Extract the (X, Y) coordinate from the center of the cell holding the provided text.  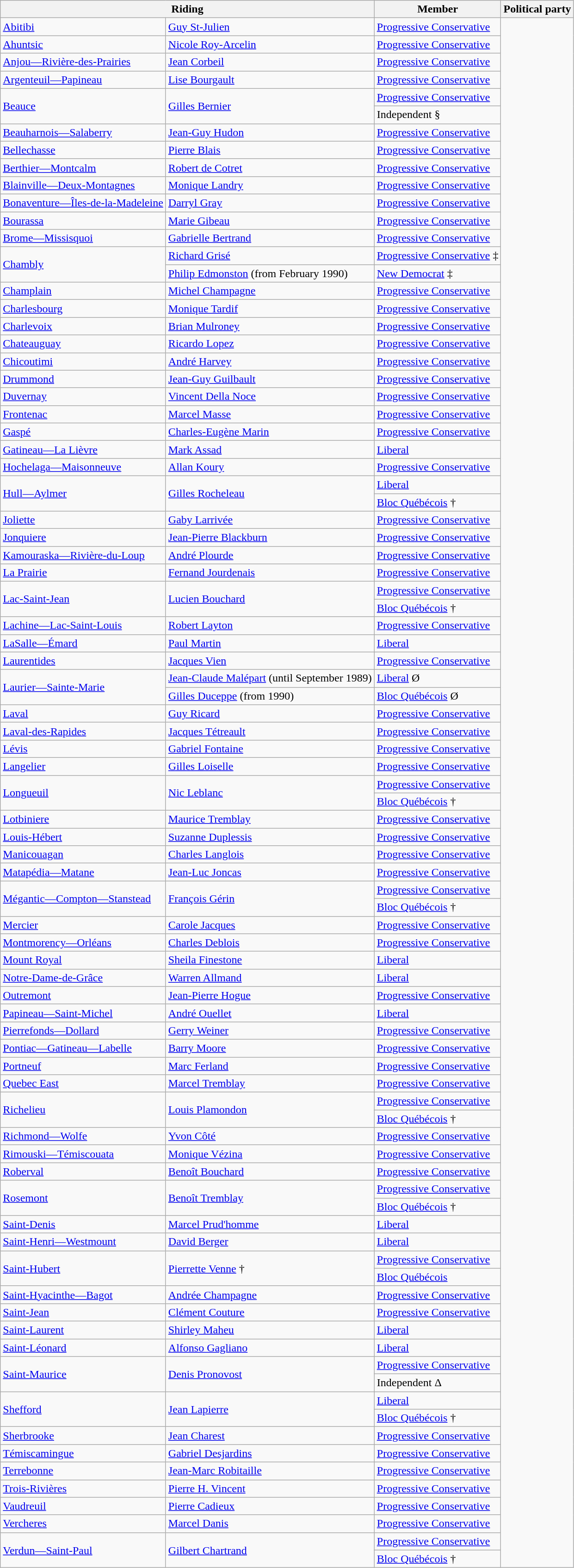
Ricardo Lopez (270, 344)
Berthier—Montcalm (83, 167)
Roberval (83, 1171)
Michel Champagne (270, 291)
Trois-Rivières (83, 1488)
Shefford (83, 1409)
Mount Royal (83, 960)
Carole Jacques (270, 925)
Jean Charest (270, 1436)
Chateauguay (83, 344)
Riding (188, 9)
Rimouski—Témiscouata (83, 1154)
Jean-Claude Malépart (until September 1989) (270, 678)
Saint-Jean (83, 1312)
Lucien Bouchard (270, 599)
Drummond (83, 379)
Jean Corbeil (270, 62)
Manicouagan (83, 855)
André Plourde (270, 555)
Sherbrooke (83, 1436)
Darryl Gray (270, 203)
Jean-Guy Guilbault (270, 379)
Portneuf (83, 1066)
Jacques Tétreault (270, 731)
Suzanne Duplessis (270, 837)
Guy St-Julien (270, 27)
Benoît Tremblay (270, 1198)
Bourassa (83, 221)
Gilbert Chartrand (270, 1550)
Guy Ricard (270, 713)
Richard Grisé (270, 256)
François Gérin (270, 899)
Blainville—Deux-Montagnes (83, 185)
Maurice Tremblay (270, 819)
Saint-Maurice (83, 1374)
Charlesbourg (83, 309)
Bellechasse (83, 150)
Pierrefonds—Dollard (83, 1030)
Matapédia—Matane (83, 872)
Robert de Cotret (270, 167)
Mégantic—Compton—Stanstead (83, 899)
André Ouellet (270, 1013)
New Democrat ‡ (438, 273)
Marcel Danis (270, 1524)
Pierre Blais (270, 150)
Pierre Cadieux (270, 1506)
Saint-Laurent (83, 1330)
Monique Tardif (270, 309)
Bonaventure—Îles-de-la-Madeleine (83, 203)
Gilles Loiselle (270, 766)
Pierrette Venne † (270, 1268)
Independent § (438, 115)
Charles-Eugène Marin (270, 432)
Philip Edmonston (from February 1990) (270, 273)
Papineau—Saint-Michel (83, 1013)
Hull—Aylmer (83, 493)
Political party (537, 9)
Charles Deblois (270, 942)
Charlevoix (83, 326)
Gaby Larrivée (270, 520)
Louis Plamondon (270, 1110)
LaSalle—Émard (83, 643)
Lévis (83, 749)
Marcel Tremblay (270, 1084)
Jonquiere (83, 538)
Jean-Luc Joncas (270, 872)
Gatineau—La Lièvre (83, 449)
Gabrielle Bertrand (270, 238)
Marcel Prud'homme (270, 1224)
Longueuil (83, 793)
Clément Couture (270, 1312)
Lachine—Lac-Saint-Louis (83, 626)
Pierre H. Vincent (270, 1488)
Chicoutimi (83, 361)
Barry Moore (270, 1048)
Laval-des-Rapides (83, 731)
Yvon Côté (270, 1136)
Hochelaga—Maisonneuve (83, 467)
Jean Lapierre (270, 1409)
Jean-Marc Robitaille (270, 1471)
Sheila Finestone (270, 960)
Member (438, 9)
Gaspé (83, 432)
Saint-Léonard (83, 1348)
Saint-Denis (83, 1224)
Monique Landry (270, 185)
Marcel Masse (270, 414)
André Harvey (270, 361)
Richelieu (83, 1110)
Mark Assad (270, 449)
Denis Pronovost (270, 1374)
Nic Leblanc (270, 793)
Frontenac (83, 414)
Brian Mulroney (270, 326)
Bloc Québécois Ø (438, 696)
Anjou—Rivière-des-Prairies (83, 62)
Robert Layton (270, 626)
Warren Allmand (270, 978)
Liberal Ø (438, 678)
Quebec East (83, 1084)
David Berger (270, 1242)
Shirley Maheu (270, 1330)
Nicole Roy-Arcelin (270, 44)
Gerry Weiner (270, 1030)
Beauharnois—Salaberry (83, 132)
Louis-Hébert (83, 837)
Vercheres (83, 1524)
Gilles Rocheleau (270, 493)
Progressive Conservative ‡ (438, 256)
Verdun—Saint-Paul (83, 1550)
Jean-Pierre Blackburn (270, 538)
Pontiac—Gatineau—Labelle (83, 1048)
Montmorency—Orléans (83, 942)
Gabriel Desjardins (270, 1453)
Bloc Québécois (438, 1277)
Marc Ferland (270, 1066)
Laurentides (83, 661)
Ahuntsic (83, 44)
Jean-Pierre Hogue (270, 995)
Jean-Guy Hudon (270, 132)
La Prairie (83, 573)
Paul Martin (270, 643)
Gabriel Fontaine (270, 749)
Fernand Jourdenais (270, 573)
Lotbiniere (83, 819)
Marie Gibeau (270, 221)
Benoît Bouchard (270, 1171)
Langelier (83, 766)
Mercier (83, 925)
Laurier—Sainte-Marie (83, 687)
Joliette (83, 520)
Lac-Saint-Jean (83, 599)
Allan Koury (270, 467)
Alfonso Gagliano (270, 1348)
Duvernay (83, 397)
Outremont (83, 995)
Saint-Hyacinthe—Bagot (83, 1295)
Beauce (83, 106)
Saint-Henri—Westmount (83, 1242)
Chambly (83, 265)
Gilles Duceppe (from 1990) (270, 696)
Vaudreuil (83, 1506)
Kamouraska—Rivière-du-Loup (83, 555)
Gilles Bernier (270, 106)
Champlain (83, 291)
Richmond—Wolfe (83, 1136)
Témiscamingue (83, 1453)
Vincent Della Noce (270, 397)
Rosemont (83, 1198)
Andrée Champagne (270, 1295)
Notre-Dame-de-Grâce (83, 978)
Lise Bourgault (270, 80)
Laval (83, 713)
Abitibi (83, 27)
Argenteuil—Papineau (83, 80)
Saint-Hubert (83, 1268)
Independent Δ (438, 1383)
Charles Langlois (270, 855)
Monique Vézina (270, 1154)
Terrebonne (83, 1471)
Jacques Vien (270, 661)
Brome—Missisquoi (83, 238)
